Output the [X, Y] coordinate of the center of the cell containing the given text.  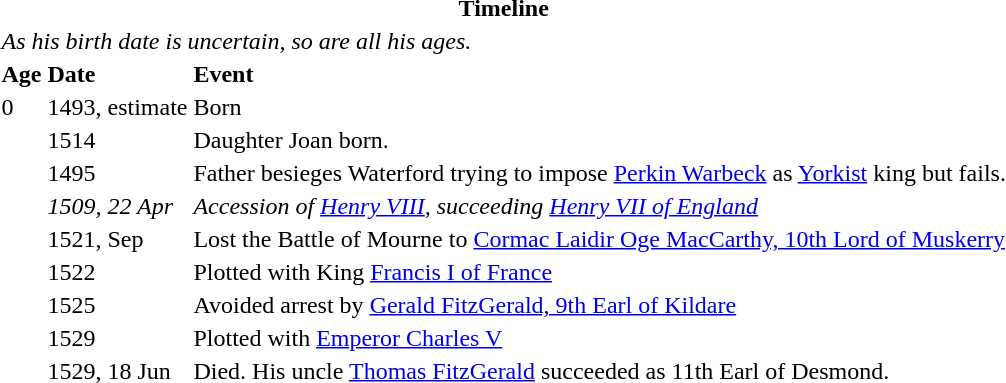
Age [22, 74]
1529 [118, 338]
1493, estimate [118, 107]
0 [22, 107]
1495 [118, 173]
1509, 22 Apr [118, 206]
Date [118, 74]
1525 [118, 305]
1522 [118, 272]
1514 [118, 140]
1521, Sep [118, 239]
